Return (X, Y) of the center of cell containing provided text 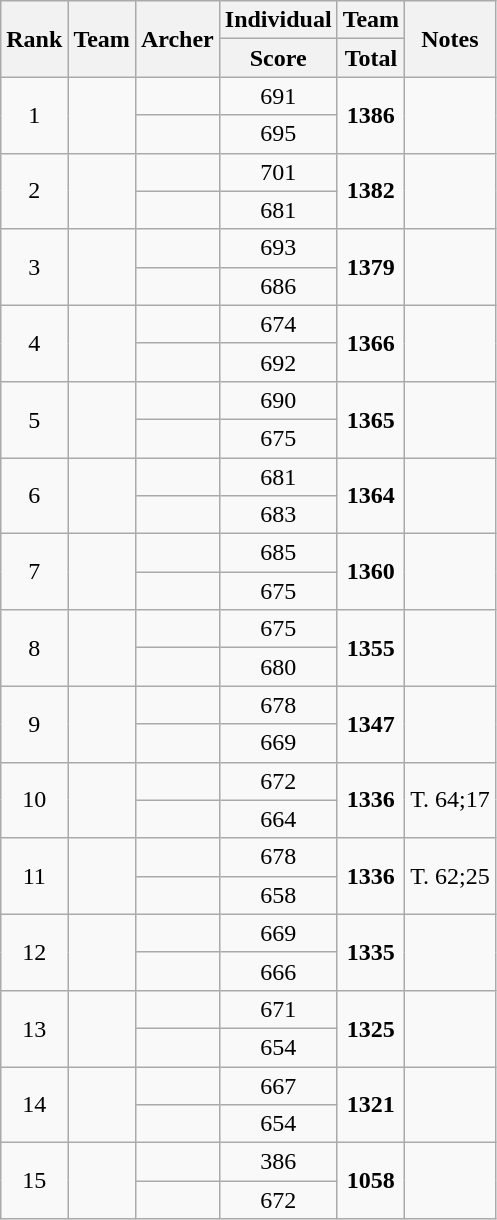
8 (34, 648)
667 (278, 1085)
680 (278, 667)
692 (278, 362)
664 (278, 819)
1058 (371, 1181)
671 (278, 1009)
T. 62;25 (450, 876)
386 (278, 1162)
7 (34, 572)
1355 (371, 648)
690 (278, 400)
15 (34, 1181)
1 (34, 115)
683 (278, 515)
Score (278, 58)
11 (34, 876)
6 (34, 496)
674 (278, 324)
3 (34, 267)
701 (278, 172)
666 (278, 971)
T. 64;17 (450, 800)
5 (34, 419)
1364 (371, 496)
Total (371, 58)
1379 (371, 267)
14 (34, 1104)
Rank (34, 39)
2 (34, 191)
1347 (371, 724)
9 (34, 724)
1335 (371, 952)
693 (278, 248)
686 (278, 286)
695 (278, 134)
10 (34, 800)
4 (34, 343)
685 (278, 553)
Notes (450, 39)
1325 (371, 1028)
13 (34, 1028)
658 (278, 895)
Archer (177, 39)
1365 (371, 419)
1382 (371, 191)
1386 (371, 115)
1321 (371, 1104)
1360 (371, 572)
Individual (278, 20)
12 (34, 952)
1366 (371, 343)
691 (278, 96)
